Determine the (x, y) coordinate at the center of the cell enclosing the given text.  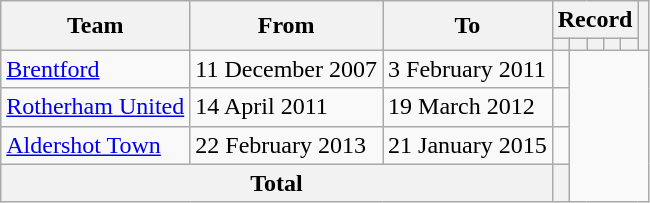
11 December 2007 (286, 69)
Total (277, 183)
3 February 2011 (468, 69)
Aldershot Town (96, 145)
14 April 2011 (286, 107)
22 February 2013 (286, 145)
19 March 2012 (468, 107)
Record (595, 20)
Brentford (96, 69)
Team (96, 26)
21 January 2015 (468, 145)
From (286, 26)
Rotherham United (96, 107)
To (468, 26)
